Return the [X, Y] coordinate for the center point of the cell that contains the specified text.  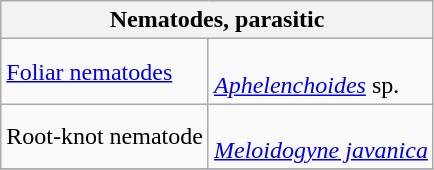
Root-knot nematode [105, 136]
Aphelenchoides sp. [320, 72]
Meloidogyne javanica [320, 136]
Nematodes, parasitic [218, 20]
Foliar nematodes [105, 72]
